Determine the [x, y] coordinate at the center of the cell enclosing the given text.  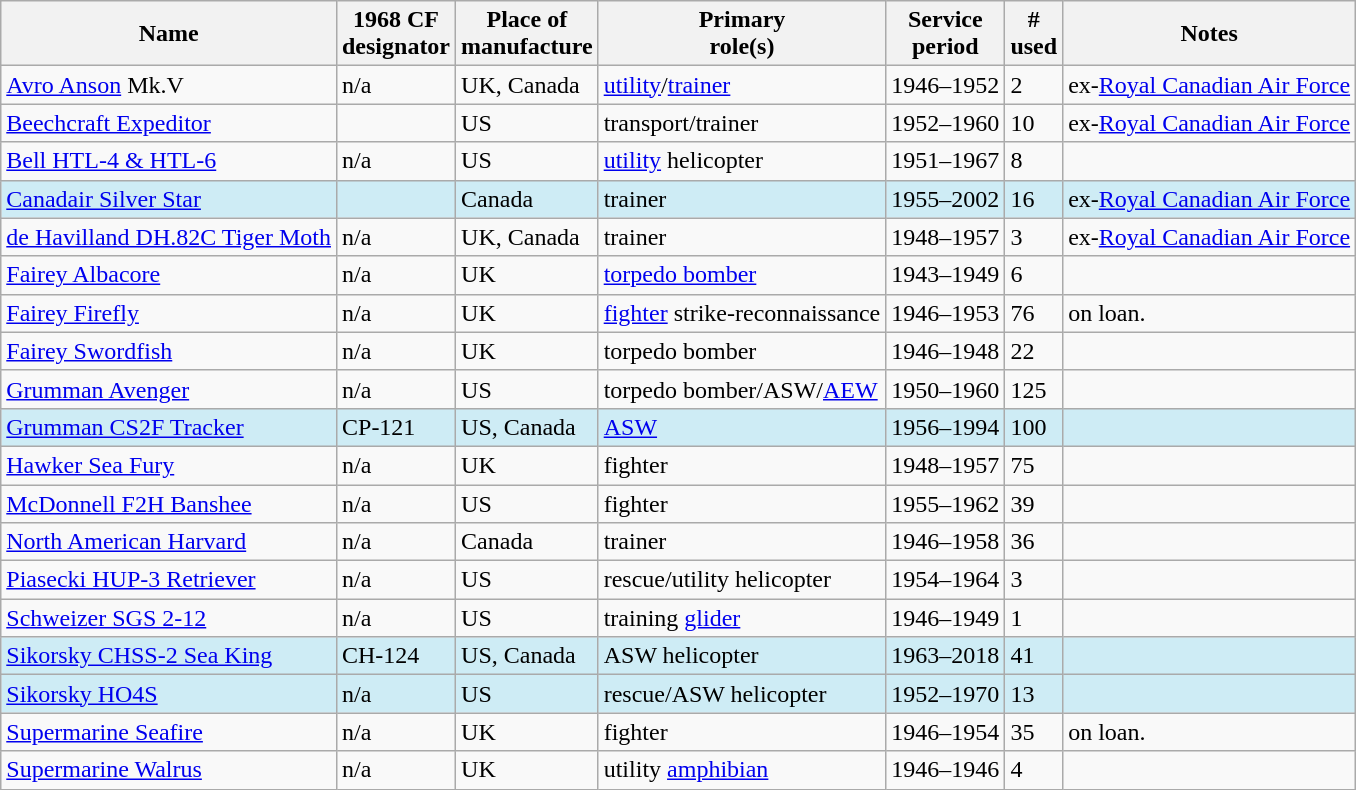
1956–1994 [946, 427]
North American Harvard [169, 542]
1946–1946 [946, 770]
1951–1967 [946, 161]
de Havilland DH.82C Tiger Moth [169, 237]
Serviceperiod [946, 34]
75 [1034, 465]
#used [1034, 34]
CP-121 [396, 427]
Notes [1210, 34]
rescue/utility helicopter [742, 580]
1950–1960 [946, 389]
1946–1948 [946, 351]
rescue/ASW helicopter [742, 694]
1963–2018 [946, 656]
Canadair Silver Star [169, 199]
training glider [742, 618]
16 [1034, 199]
Sikorsky CHSS-2 Sea King [169, 656]
transport/trainer [742, 123]
1955–2002 [946, 199]
4 [1034, 770]
1946–1954 [946, 732]
1954–1964 [946, 580]
torpedo bomber/ASW/AEW [742, 389]
10 [1034, 123]
2 [1034, 85]
1968 CFdesignator [396, 34]
Fairey Swordfish [169, 351]
1 [1034, 618]
utility amphibian [742, 770]
76 [1034, 313]
Grumman CS2F Tracker [169, 427]
22 [1034, 351]
35 [1034, 732]
Schweizer SGS 2-12 [169, 618]
1952–1970 [946, 694]
Fairey Albacore [169, 275]
1946–1952 [946, 85]
36 [1034, 542]
Hawker Sea Fury [169, 465]
utility/trainer [742, 85]
1955–1962 [946, 503]
1946–1949 [946, 618]
ASW helicopter [742, 656]
Sikorsky HO4S [169, 694]
1946–1958 [946, 542]
Bell HTL-4 & HTL-6 [169, 161]
Avro Anson Mk.V [169, 85]
1952–1960 [946, 123]
Place ofmanufacture [528, 34]
6 [1034, 275]
125 [1034, 389]
41 [1034, 656]
Piasecki HUP-3 Retriever [169, 580]
ASW [742, 427]
McDonnell F2H Banshee [169, 503]
Name [169, 34]
Fairey Firefly [169, 313]
Supermarine Walrus [169, 770]
Beechcraft Expeditor [169, 123]
13 [1034, 694]
1943–1949 [946, 275]
8 [1034, 161]
Primaryrole(s) [742, 34]
Grumman Avenger [169, 389]
1946–1953 [946, 313]
39 [1034, 503]
Supermarine Seafire [169, 732]
CH-124 [396, 656]
fighter strike-reconnaissance [742, 313]
utility helicopter [742, 161]
100 [1034, 427]
